Locate the cell with the specified text and output its [X, Y] center coordinate. 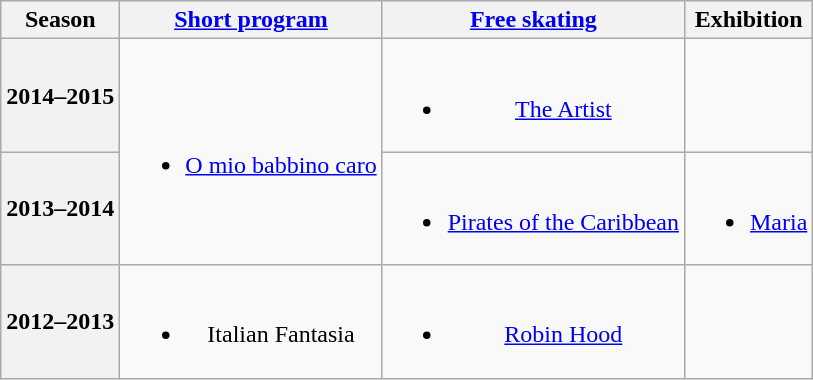
2013–2014 [60, 208]
Robin Hood [533, 322]
2012–2013 [60, 322]
Exhibition [748, 20]
2014–2015 [60, 96]
Short program [251, 20]
Maria [748, 208]
Italian Fantasia [251, 322]
Pirates of the Caribbean [533, 208]
O mio babbino caro [251, 152]
Season [60, 20]
The Artist [533, 96]
Free skating [533, 20]
